Find where the given text appears and provide that cell's center as (X, Y) coordinate. 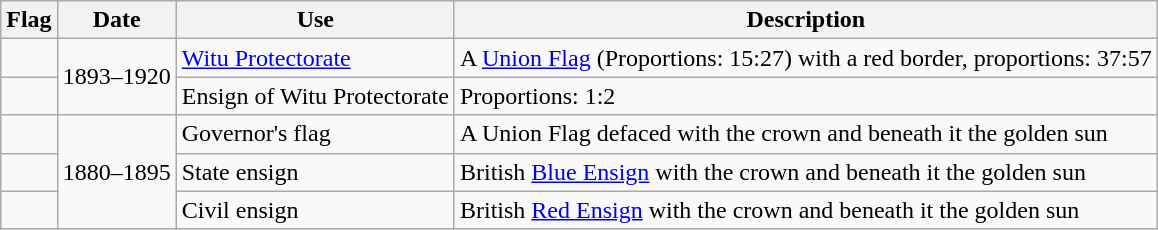
Flag (29, 20)
1893–1920 (116, 77)
A Union Flag defaced with the crown and beneath it the golden sun (806, 134)
Ensign of Witu Protectorate (315, 96)
State ensign (315, 172)
British Blue Ensign with the crown and beneath it the golden sun (806, 172)
British Red Ensign with the crown and beneath it the golden sun (806, 210)
Witu Protectorate (315, 58)
Proportions: 1:2 (806, 96)
Date (116, 20)
A Union Flag (Proportions: 15:27) with a red border, proportions: 37:57 (806, 58)
1880–1895 (116, 172)
Description (806, 20)
Use (315, 20)
Civil ensign (315, 210)
Governor's flag (315, 134)
